Extract the (x, y) coordinate from the center of the cell holding the provided text.  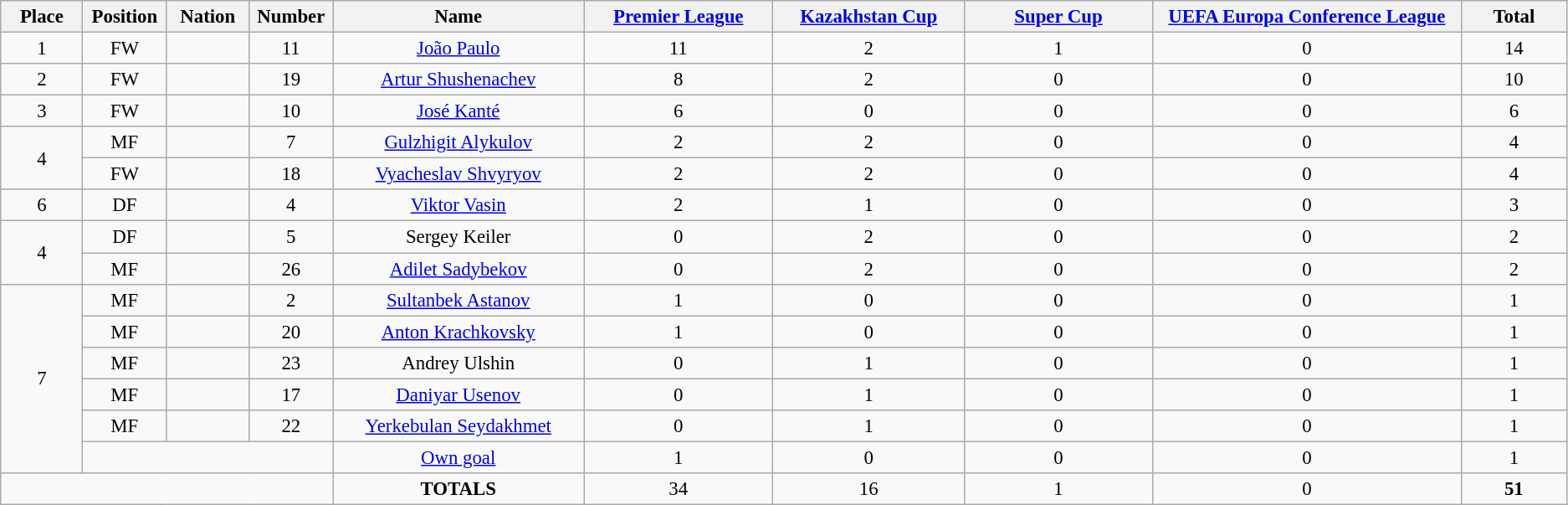
Kazakhstan Cup (869, 17)
Own goal (459, 457)
20 (291, 332)
Place (42, 17)
José Kanté (459, 111)
Gulzhigit Alykulov (459, 142)
Super Cup (1059, 17)
23 (291, 363)
Total (1514, 17)
8 (679, 80)
TOTALS (459, 489)
34 (679, 489)
22 (291, 426)
Name (459, 17)
Yerkebulan Seydakhmet (459, 426)
Andrey Ulshin (459, 363)
19 (291, 80)
26 (291, 269)
Sergey Keiler (459, 237)
Premier League (679, 17)
Viktor Vasin (459, 205)
Vyacheslav Shvyryov (459, 174)
Daniyar Usenov (459, 394)
João Paulo (459, 49)
UEFA Europa Conference League (1307, 17)
17 (291, 394)
16 (869, 489)
51 (1514, 489)
Nation (208, 17)
5 (291, 237)
Sultanbek Astanov (459, 300)
Adilet Sadybekov (459, 269)
Number (291, 17)
14 (1514, 49)
18 (291, 174)
Artur Shushenachev (459, 80)
Position (125, 17)
Anton Krachkovsky (459, 332)
